Capture the cell that displays the provided text and extract its [X, Y] central coordinate. 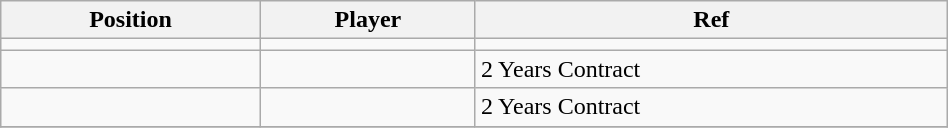
Position [131, 20]
Ref [711, 20]
Player [368, 20]
